Return the (X, Y) coordinate for the center point of the cell that contains the specified text.  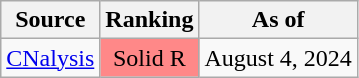
CNalysis (50, 58)
Source (50, 20)
August 4, 2024 (278, 58)
Solid R (150, 58)
As of (278, 20)
Ranking (150, 20)
